Search for the cell housing the specified text and yield its [x, y] center coordinate. 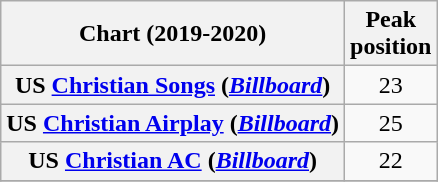
23 [391, 85]
22 [391, 161]
Chart (2019-2020) [173, 34]
25 [391, 123]
US Christian Airplay (Billboard) [173, 123]
US Christian Songs (Billboard) [173, 85]
Peak position [391, 34]
US Christian AC (Billboard) [173, 161]
